Search for the cell housing the specified text and yield its [x, y] center coordinate. 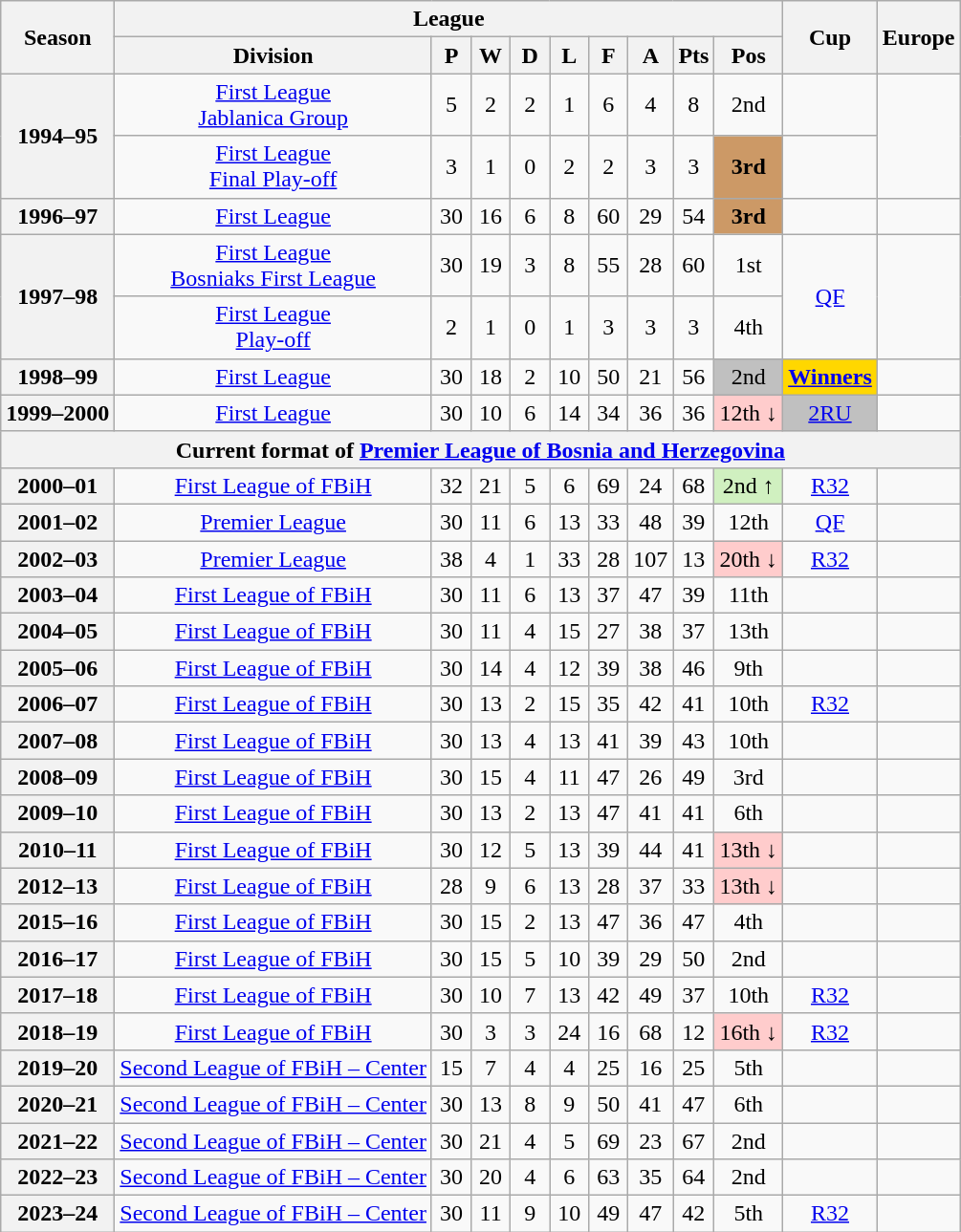
First LeaguePlay-off [273, 327]
56 [694, 377]
F [608, 55]
First LeagueFinal Play-off [273, 166]
Winners [830, 377]
55 [608, 266]
2nd ↑ [749, 486]
First LeagueBosniaks First League [273, 266]
1st [749, 266]
2RU [830, 413]
2018–19 [57, 1031]
1996–97 [57, 216]
2001–02 [57, 522]
20 [491, 1178]
2012–13 [57, 886]
64 [694, 1178]
19 [491, 266]
23 [650, 1140]
2005–06 [57, 668]
L [570, 55]
2007–08 [57, 741]
43 [694, 741]
34 [608, 413]
2015–16 [57, 922]
54 [694, 216]
2019–20 [57, 1068]
16th ↓ [749, 1031]
2021–22 [57, 1140]
46 [694, 668]
1997–98 [57, 296]
107 [650, 559]
13th [749, 632]
2008–09 [57, 777]
2006–07 [57, 704]
2023–24 [57, 1214]
18 [491, 377]
1994–95 [57, 136]
2022–23 [57, 1178]
2002–03 [57, 559]
26 [650, 777]
1999–2000 [57, 413]
2017–18 [57, 995]
2003–04 [57, 595]
11th [749, 595]
67 [694, 1140]
12th ↓ [749, 413]
Season [57, 37]
2020–21 [57, 1104]
32 [451, 486]
2009–10 [57, 813]
Pos [749, 55]
W [491, 55]
First LeagueJablanica Group [273, 105]
2010–11 [57, 850]
2000–01 [57, 486]
Cup [830, 37]
48 [650, 522]
1998–99 [57, 377]
9th [749, 668]
27 [608, 632]
Current format of Premier League of Bosnia and Herzegovina [480, 449]
League [449, 19]
63 [608, 1178]
Division [273, 55]
D [530, 55]
12th [749, 522]
Pts [694, 55]
A [650, 55]
Europe [918, 37]
20th ↓ [749, 559]
P [451, 55]
2016–17 [57, 959]
44 [650, 850]
2004–05 [57, 632]
